Extract the (X, Y) coordinate from the center of the cell holding the provided text.  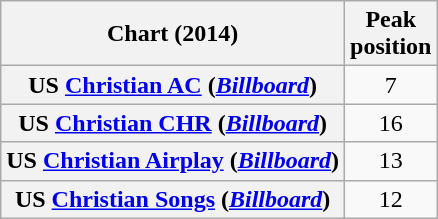
Chart (2014) (173, 34)
US Christian CHR (Billboard) (173, 123)
Peakposition (391, 34)
US Christian Airplay (Billboard) (173, 161)
US Christian AC (Billboard) (173, 85)
12 (391, 199)
7 (391, 85)
13 (391, 161)
US Christian Songs (Billboard) (173, 199)
16 (391, 123)
